Determine the (X, Y) coordinate at the center of the cell enclosing the given text.  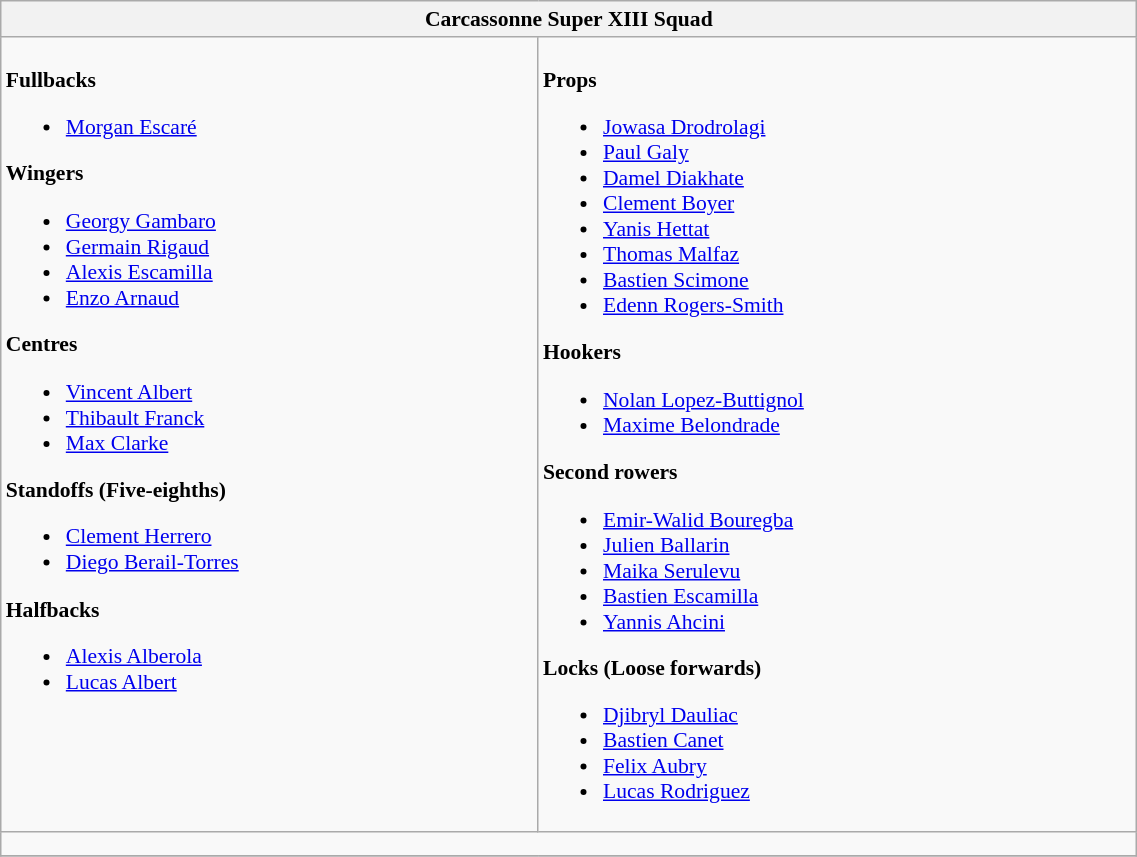
Carcassonne Super XIII Squad (569, 19)
